Locate the cell with the specified text and output its (x, y) center coordinate. 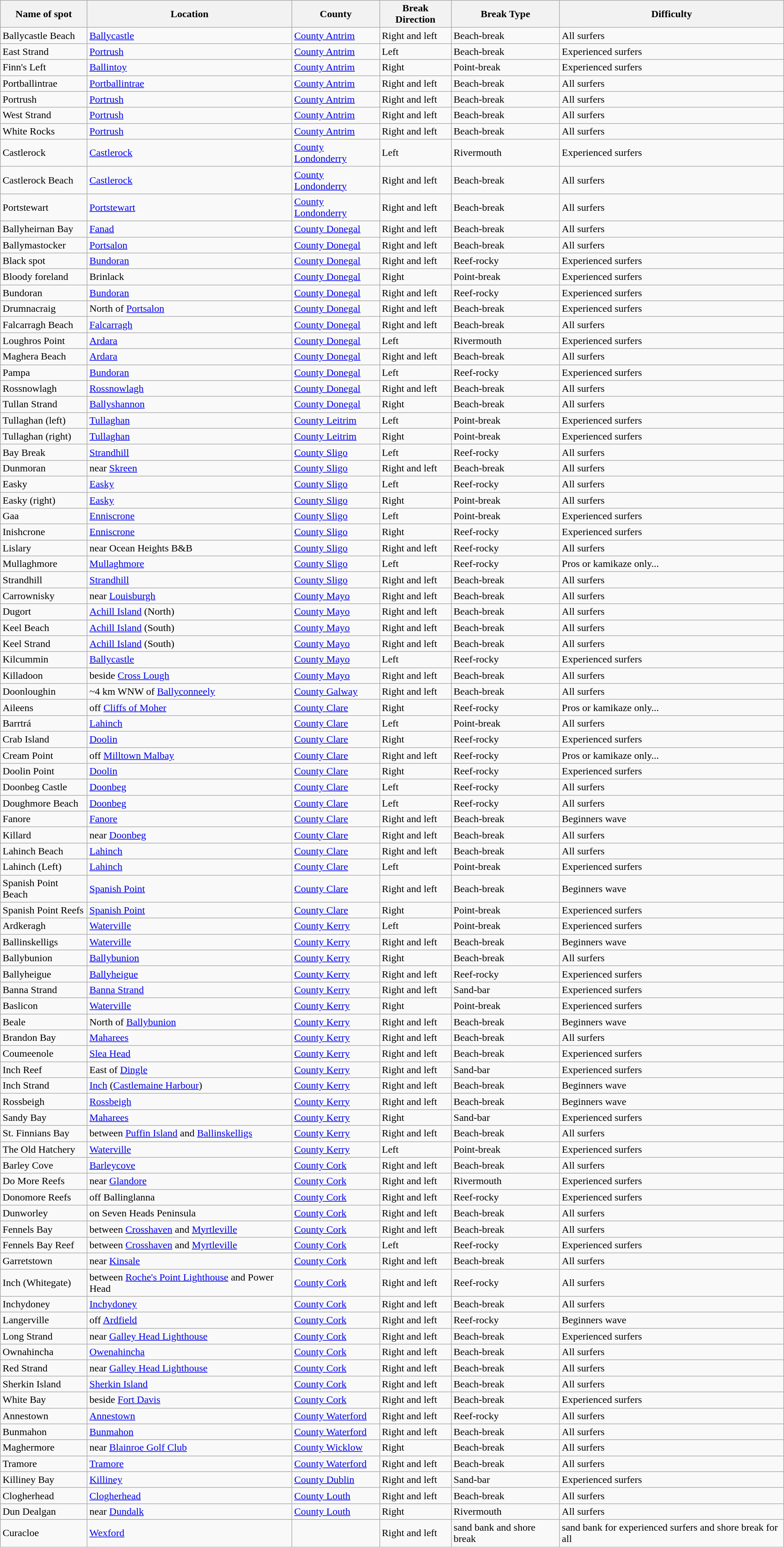
Sandy Bay (44, 1118)
Doughmore Beach (44, 803)
Langerville (44, 1320)
County (336, 14)
Keel Strand (44, 644)
Do More Reefs (44, 1181)
Inch Reef (44, 1070)
White Bay (44, 1400)
Coumeenole (44, 1054)
Bay Break (44, 452)
Maghermore (44, 1448)
The Old Hatchery (44, 1149)
North of Ballybunion (189, 1022)
Spanish Point Beach (44, 888)
Doonbeg Castle (44, 787)
Easky (right) (44, 500)
near Louisburgh (189, 596)
Ballyheirnan Bay (44, 229)
Brinlack (189, 277)
Lahinch Beach (44, 851)
Barley Cove (44, 1165)
Red Strand (44, 1368)
Doolin Point (44, 771)
Location (189, 14)
Pampa (44, 373)
Aileens (44, 707)
between Roche's Point Lighthouse and Power Head (189, 1282)
Slea Head (189, 1054)
East Strand (44, 52)
near Doonbeg (189, 835)
Bloody foreland (44, 277)
Crab Island (44, 739)
Dunworley (44, 1213)
Dugort (44, 612)
Kilcummin (44, 660)
Falcarragh (189, 325)
White Rocks (44, 131)
Donomore Reefs (44, 1197)
~4 km WNW of Ballyconneely (189, 691)
Finn's Left (44, 67)
between Puffin Island and Ballinskelligs (189, 1133)
Inch (Castlemaine Harbour) (189, 1086)
near Ocean Heights B&B (189, 548)
Curacloe (44, 1533)
Lahinch (Left) (44, 867)
Fennels Bay Reef (44, 1245)
Doonloughin (44, 691)
Castlerock Beach (44, 180)
Dunmoran (44, 468)
Fanad (189, 229)
North of Portsalon (189, 309)
Break Direction (415, 14)
Break Type (505, 14)
Gaa (44, 516)
Tullaghan (left) (44, 420)
Tullaghan (right) (44, 436)
Drumnacraig (44, 309)
Ballymastocker (44, 245)
Name of spot (44, 14)
Keel Beach (44, 628)
Ballinskelligs (44, 942)
Garretstown (44, 1261)
West Strand (44, 115)
Loughros Point (44, 341)
Lislary (44, 548)
beside Fort Davis (189, 1400)
Killadoon (44, 675)
beside Cross Lough (189, 675)
off Ballinglanna (189, 1197)
Brandon Bay (44, 1038)
near Skreen (189, 468)
Ballintoy (189, 67)
Tullan Strand (44, 404)
Inishcrone (44, 532)
Carrownisky (44, 596)
Inch (Whitegate) (44, 1282)
Killiney (189, 1480)
sand bank for experienced surfers and shore break for all (672, 1533)
off Cliffs of Moher (189, 707)
Owenahincha (189, 1352)
Difficulty (672, 14)
Barrtrá (44, 723)
Beale (44, 1022)
Ownahincha (44, 1352)
off Ardfield (189, 1320)
County Dublin (336, 1480)
Long Strand (44, 1336)
East of Dingle (189, 1070)
Portsalon (189, 245)
Cream Point (44, 755)
Falcarragh Beach (44, 325)
Achill Island (North) (189, 612)
on Seven Heads Peninsula (189, 1213)
Maghera Beach (44, 357)
Fennels Bay (44, 1229)
Dun Dealgan (44, 1511)
Baslicon (44, 1006)
Killard (44, 835)
Spanish Point Reefs (44, 910)
near Dundalk (189, 1511)
sand bank and shore break (505, 1533)
off Milltown Malbay (189, 755)
St. Finnians Bay (44, 1133)
Killiney Bay (44, 1480)
near Blainroe Golf Club (189, 1448)
Black spot (44, 261)
Wexford (189, 1533)
Ballyshannon (189, 404)
Ardkeragh (44, 926)
near Glandore (189, 1181)
Inch Strand (44, 1086)
County Wicklow (336, 1448)
near Kinsale (189, 1261)
County Galway (336, 691)
Barleycove (189, 1165)
Ballycastle Beach (44, 36)
